Identify which cell holds the provided text, then report its (X, Y) central coordinate. 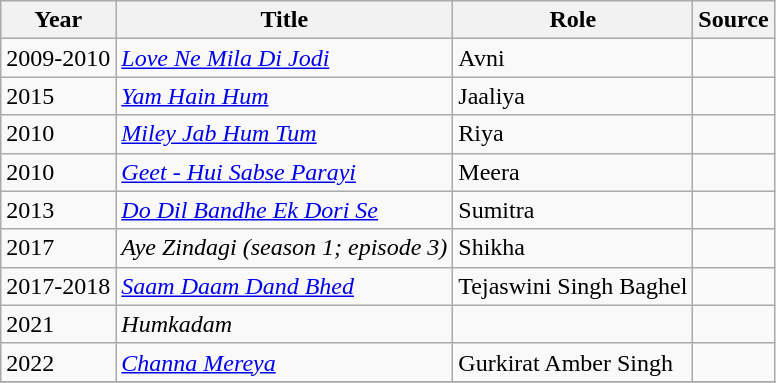
2013 (58, 210)
Gurkirat Amber Singh (573, 362)
Avni (573, 58)
Tejaswini Singh Baghel (573, 286)
Do Dil Bandhe Ek Dori Se (284, 210)
Jaaliya (573, 96)
2017 (58, 248)
Title (284, 20)
Riya (573, 134)
Source (734, 20)
Meera (573, 172)
Aye Zindagi (season 1; episode 3) (284, 248)
Sumitra (573, 210)
Year (58, 20)
Yam Hain Hum (284, 96)
Love Ne Mila Di Jodi (284, 58)
Shikha (573, 248)
2022 (58, 362)
2009-2010 (58, 58)
2017-2018 (58, 286)
Saam Daam Dand Bhed (284, 286)
Humkadam (284, 324)
Role (573, 20)
Geet - Hui Sabse Parayi (284, 172)
Miley Jab Hum Tum (284, 134)
2015 (58, 96)
Channa Mereya (284, 362)
2021 (58, 324)
